For the text-containing cell, return its midpoint in (x, y) coordinate format. 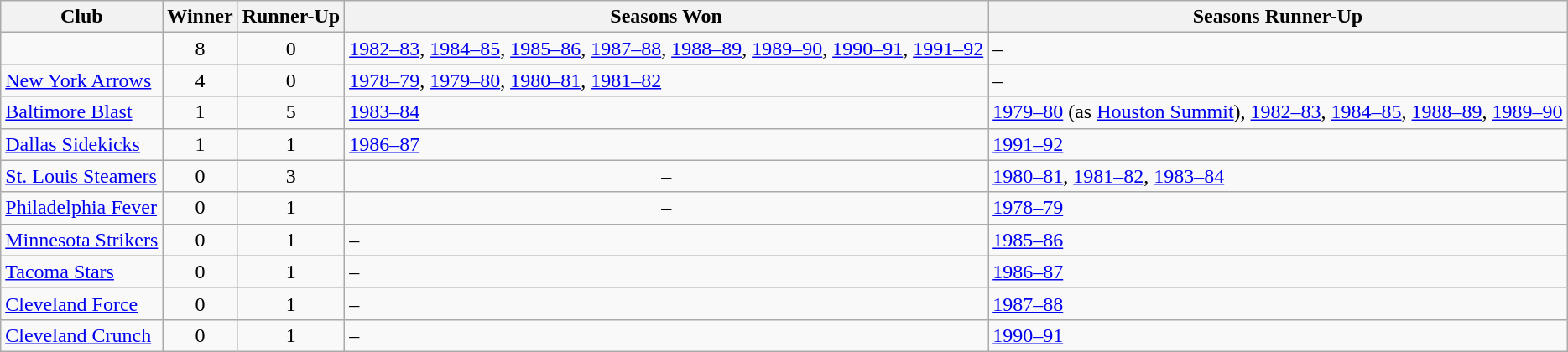
1980–81, 1981–82, 1983–84 (1278, 176)
1985–86 (1278, 240)
4 (200, 80)
Cleveland Crunch (82, 335)
Cleveland Force (82, 303)
Baltimore Blast (82, 112)
1978–79, 1979–80, 1980–81, 1981–82 (666, 80)
5 (291, 112)
Club (82, 17)
Tacoma Stars (82, 272)
1990–91 (1278, 335)
1983–84 (666, 112)
1982–83, 1984–85, 1985–86, 1987–88, 1988–89, 1989–90, 1990–91, 1991–92 (666, 49)
1978–79 (1278, 208)
Philadelphia Fever (82, 208)
1987–88 (1278, 303)
Runner-Up (291, 17)
3 (291, 176)
Dallas Sidekicks (82, 144)
Seasons Won (666, 17)
New York Arrows (82, 80)
St. Louis Steamers (82, 176)
8 (200, 49)
Seasons Runner-Up (1278, 17)
1979–80 (as Houston Summit), 1982–83, 1984–85, 1988–89, 1989–90 (1278, 112)
Minnesota Strikers (82, 240)
1991–92 (1278, 144)
Winner (200, 17)
